Return the [x, y] coordinate for the center point of the cell that contains the specified text.  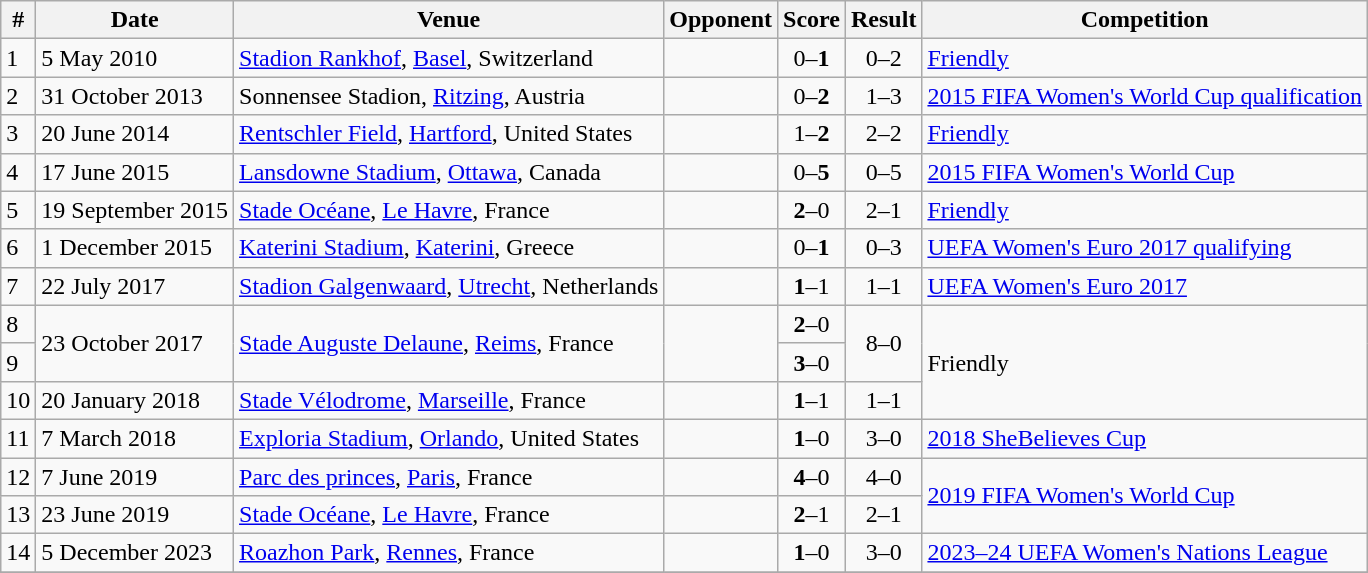
Date [135, 20]
7 [18, 286]
UEFA Women's Euro 2017 [1145, 286]
8 [18, 324]
14 [18, 553]
2–2 [884, 134]
Lansdowne Stadium, Ottawa, Canada [449, 172]
2 [18, 96]
Stadion Galgenwaard, Utrecht, Netherlands [449, 286]
0–3 [884, 248]
1 [18, 58]
4 [18, 172]
2019 FIFA Women's World Cup [1145, 496]
23 October 2017 [135, 343]
Stadion Rankhof, Basel, Switzerland [449, 58]
7 March 2018 [135, 438]
22 July 2017 [135, 286]
20 June 2014 [135, 134]
2015 FIFA Women's World Cup qualification [1145, 96]
2018 SheBelieves Cup [1145, 438]
Score [812, 20]
5 May 2010 [135, 58]
Stade Auguste Delaune, Reims, France [449, 343]
9 [18, 362]
Parc des princes, Paris, France [449, 477]
Exploria Stadium, Orlando, United States [449, 438]
20 January 2018 [135, 400]
7 June 2019 [135, 477]
3 [18, 134]
1 December 2015 [135, 248]
10 [18, 400]
13 [18, 515]
11 [18, 438]
12 [18, 477]
1–2 [812, 134]
19 September 2015 [135, 210]
Roazhon Park, Rennes, France [449, 553]
Opponent [721, 20]
UEFA Women's Euro 2017 qualifying [1145, 248]
17 June 2015 [135, 172]
1–3 [884, 96]
2015 FIFA Women's World Cup [1145, 172]
5 [18, 210]
23 June 2019 [135, 515]
Stade Vélodrome, Marseille, France [449, 400]
Result [884, 20]
31 October 2013 [135, 96]
Katerini Stadium, Katerini, Greece [449, 248]
Competition [1145, 20]
Sonnensee Stadion, Ritzing, Austria [449, 96]
6 [18, 248]
2023–24 UEFA Women's Nations League [1145, 553]
Venue [449, 20]
5 December 2023 [135, 553]
Rentschler Field, Hartford, United States [449, 134]
8–0 [884, 343]
# [18, 20]
